Return (X, Y) of the center of cell containing provided text 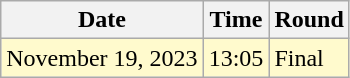
13:05 (236, 58)
Final (309, 58)
November 19, 2023 (102, 58)
Date (102, 20)
Round (309, 20)
Time (236, 20)
